Scan for the cell matching the given text and deliver its (x, y) coordinate at center. 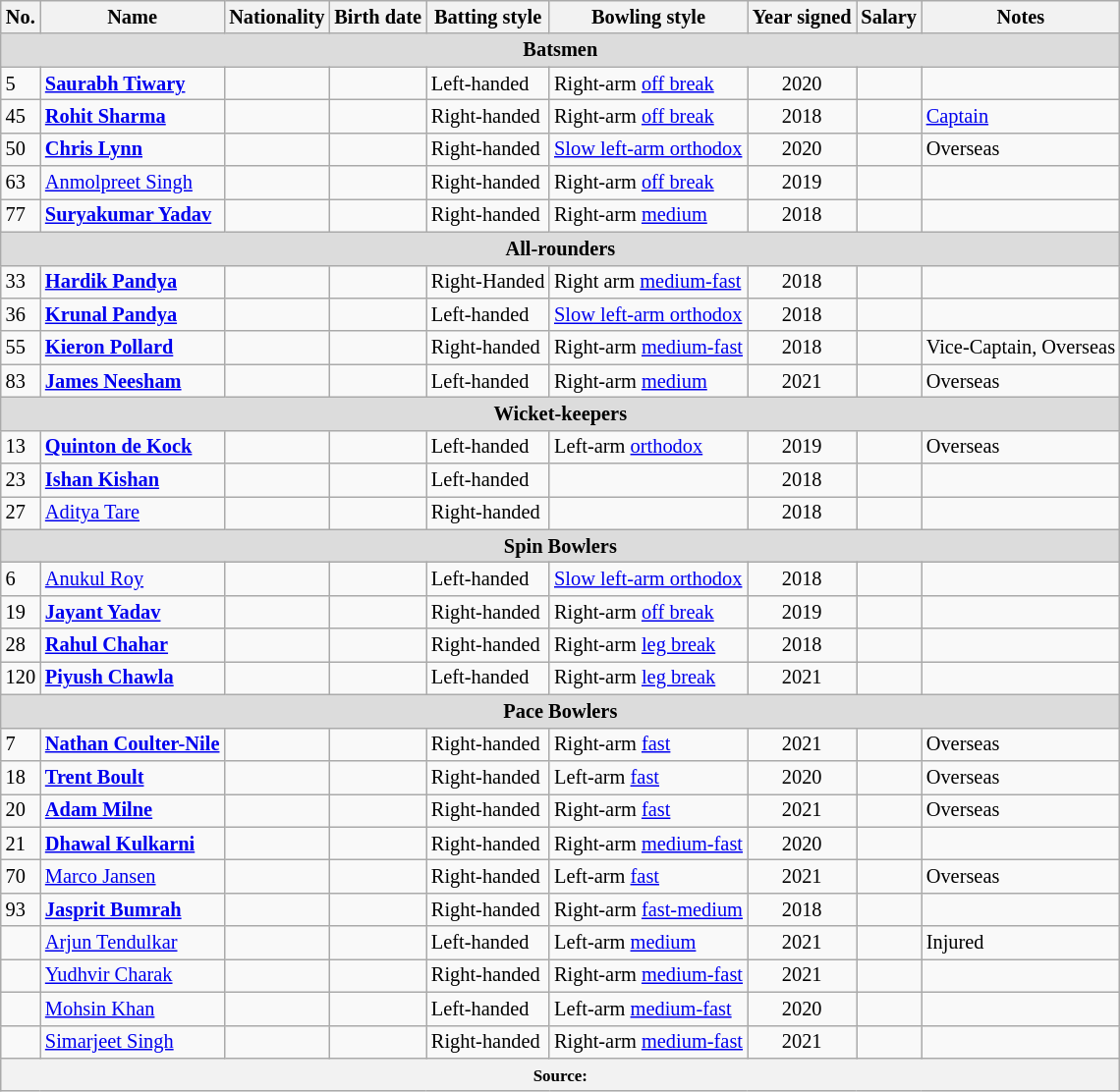
Salary (889, 17)
Nathan Coulter-Nile (132, 744)
50 (21, 149)
Pace Bowlers (560, 711)
Rahul Chahar (132, 645)
Quinton de Kock (132, 447)
Saurabh Tiwary (132, 83)
55 (21, 348)
Left-arm orthodox (648, 447)
19 (21, 612)
Yudhvir Charak (132, 975)
23 (21, 480)
Anukul Roy (132, 578)
5 (21, 83)
Bowling style (648, 17)
Adam Milne (132, 810)
Suryakumar Yadav (132, 215)
Hardik Pandya (132, 282)
Ishan Kishan (132, 480)
No. (21, 17)
Left-arm medium-fast (648, 1009)
Right arm medium-fast (648, 282)
Krunal Pandya (132, 314)
Dhawal Kulkarni (132, 844)
Right-Handed (487, 282)
28 (21, 645)
Piyush Chawla (132, 678)
Jasprit Bumrah (132, 909)
Left-arm medium (648, 943)
Batsmen (560, 50)
Wicket-keepers (560, 413)
James Neesham (132, 381)
45 (21, 116)
Birth date (377, 17)
Injured (1021, 943)
Year signed (802, 17)
Source: (560, 1074)
Chris Lynn (132, 149)
Batting style (487, 17)
Captain (1021, 116)
Rohit Sharma (132, 116)
93 (21, 909)
Mohsin Khan (132, 1009)
Kieron Pollard (132, 348)
Arjun Tendulkar (132, 943)
27 (21, 513)
63 (21, 183)
Nationality (277, 17)
33 (21, 282)
Spin Bowlers (560, 546)
Notes (1021, 17)
Name (132, 17)
Anmolpreet Singh (132, 183)
Vice-Captain, Overseas (1021, 348)
All-rounders (560, 248)
20 (21, 810)
Aditya Tare (132, 513)
Right-arm fast-medium (648, 909)
7 (21, 744)
77 (21, 215)
Trent Boult (132, 777)
13 (21, 447)
Jayant Yadav (132, 612)
120 (21, 678)
21 (21, 844)
83 (21, 381)
70 (21, 876)
Simarjeet Singh (132, 1042)
18 (21, 777)
Marco Jansen (132, 876)
36 (21, 314)
6 (21, 578)
